Return the [x, y] coordinate for the center point of the cell that contains the specified text.  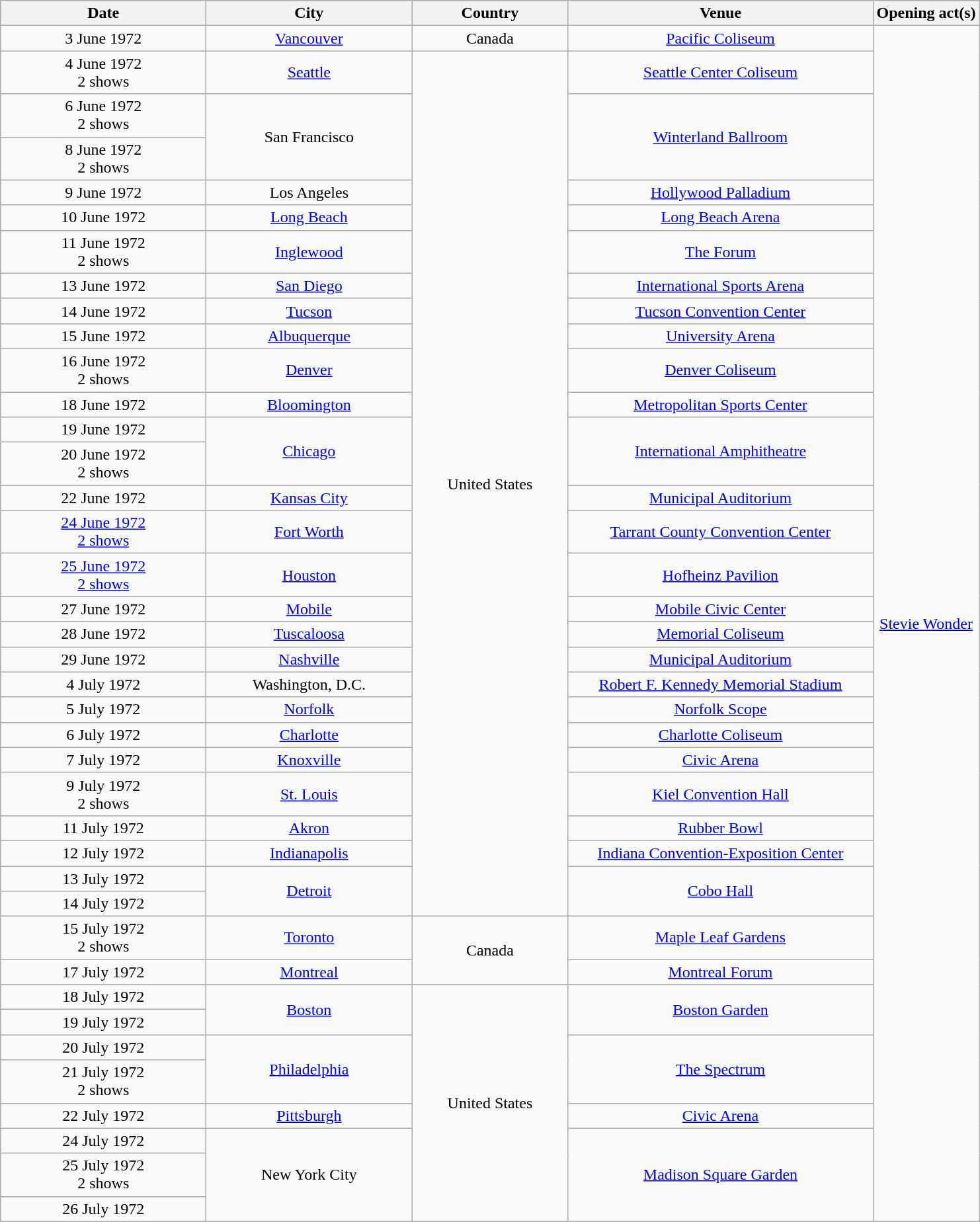
8 June 19722 shows [103, 159]
Tarrant County Convention Center [721, 532]
19 July 1972 [103, 1022]
Tucson Convention Center [721, 311]
28 June 1972 [103, 634]
Los Angeles [309, 192]
13 June 1972 [103, 286]
3 June 1972 [103, 38]
18 June 1972 [103, 404]
15 June 1972 [103, 336]
Vancouver [309, 38]
New York City [309, 1174]
Bloomington [309, 404]
20 July 1972 [103, 1047]
Rubber Bowl [721, 828]
Montreal [309, 972]
Indianapolis [309, 853]
Date [103, 13]
Opening act(s) [926, 13]
Stevie Wonder [926, 624]
7 July 1972 [103, 760]
Hofheinz Pavilion [721, 575]
17 July 1972 [103, 972]
Long Beach [309, 218]
19 June 1972 [103, 430]
9 June 1972 [103, 192]
Montreal Forum [721, 972]
Robert F. Kennedy Memorial Stadium [721, 684]
Knoxville [309, 760]
24 June 19722 shows [103, 532]
Norfolk Scope [721, 710]
26 July 1972 [103, 1209]
11 July 1972 [103, 828]
Kansas City [309, 498]
Houston [309, 575]
Tucson [309, 311]
Pacific Coliseum [721, 38]
9 July 19722 shows [103, 794]
Charlotte Coliseum [721, 735]
5 July 1972 [103, 710]
14 June 1972 [103, 311]
10 June 1972 [103, 218]
11 June 19722 shows [103, 251]
Philadelphia [309, 1069]
18 July 1972 [103, 997]
Denver Coliseum [721, 370]
22 June 1972 [103, 498]
12 July 1972 [103, 853]
Washington, D.C. [309, 684]
Toronto [309, 938]
Winterland Ballroom [721, 137]
Mobile Civic Center [721, 609]
Venue [721, 13]
Denver [309, 370]
Chicago [309, 451]
13 July 1972 [103, 879]
Country [490, 13]
25 June 19722 shows [103, 575]
Tuscaloosa [309, 634]
Indiana Convention-Exposition Center [721, 853]
21 July 19722 shows [103, 1082]
Seattle Center Coliseum [721, 73]
Metropolitan Sports Center [721, 404]
15 July 19722 shows [103, 938]
International Amphitheatre [721, 451]
Long Beach Arena [721, 218]
6 July 1972 [103, 735]
Madison Square Garden [721, 1174]
25 July 19722 shows [103, 1174]
Memorial Coliseum [721, 634]
Nashville [309, 659]
29 June 1972 [103, 659]
St. Louis [309, 794]
San Diego [309, 286]
The Forum [721, 251]
Maple Leaf Gardens [721, 938]
4 June 19722 shows [103, 73]
International Sports Arena [721, 286]
Albuquerque [309, 336]
24 July 1972 [103, 1141]
San Francisco [309, 137]
Pittsburgh [309, 1116]
Mobile [309, 609]
14 July 1972 [103, 904]
Boston Garden [721, 1010]
20 June 19722 shows [103, 464]
22 July 1972 [103, 1116]
Kiel Convention Hall [721, 794]
Hollywood Palladium [721, 192]
University Arena [721, 336]
Norfolk [309, 710]
Akron [309, 828]
4 July 1972 [103, 684]
The Spectrum [721, 1069]
Fort Worth [309, 532]
City [309, 13]
Inglewood [309, 251]
27 June 1972 [103, 609]
Cobo Hall [721, 891]
Boston [309, 1010]
Charlotte [309, 735]
16 June 19722 shows [103, 370]
Detroit [309, 891]
6 June 19722 shows [103, 115]
Seattle [309, 73]
